Find where the given text appears and provide that cell's center as [X, Y] coordinate. 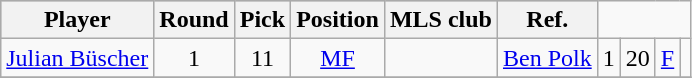
MF [338, 58]
MLS club [440, 20]
Player [78, 20]
Position [338, 20]
Julian Büscher [78, 58]
Ben Polk [547, 58]
F [667, 58]
Ref. [547, 20]
Round [194, 20]
11 [262, 58]
20 [638, 58]
Pick [262, 20]
